Provide the (X, Y) coordinate of the cell's center where the given text is located.  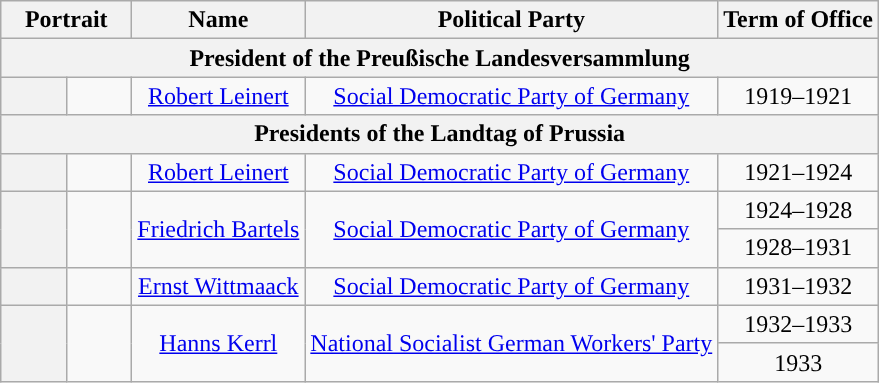
1931–1932 (798, 286)
Political Party (512, 20)
1919–1921 (798, 96)
Ernst Wittmaack (218, 286)
National Socialist German Workers' Party (512, 343)
Hanns Kerrl (218, 343)
1933 (798, 362)
Friedrich Bartels (218, 229)
Presidents of the Landtag of Prussia (440, 134)
Portrait (66, 20)
President of the Preußische Landesversammlung (440, 58)
Name (218, 20)
Term of Office (798, 20)
1928–1931 (798, 248)
1924–1928 (798, 210)
1932–1933 (798, 324)
1921–1924 (798, 172)
